Extract the [x, y] coordinate from the center of the cell holding the provided text.  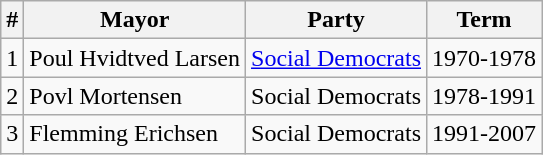
1978-1991 [484, 96]
Mayor [135, 20]
1 [12, 58]
Party [336, 20]
3 [12, 134]
Poul Hvidtved Larsen [135, 58]
Povl Mortensen [135, 96]
Term [484, 20]
Flemming Erichsen [135, 134]
2 [12, 96]
1991-2007 [484, 134]
1970-1978 [484, 58]
# [12, 20]
